Provide the [X, Y] coordinate of the cell's center where the given text is located.  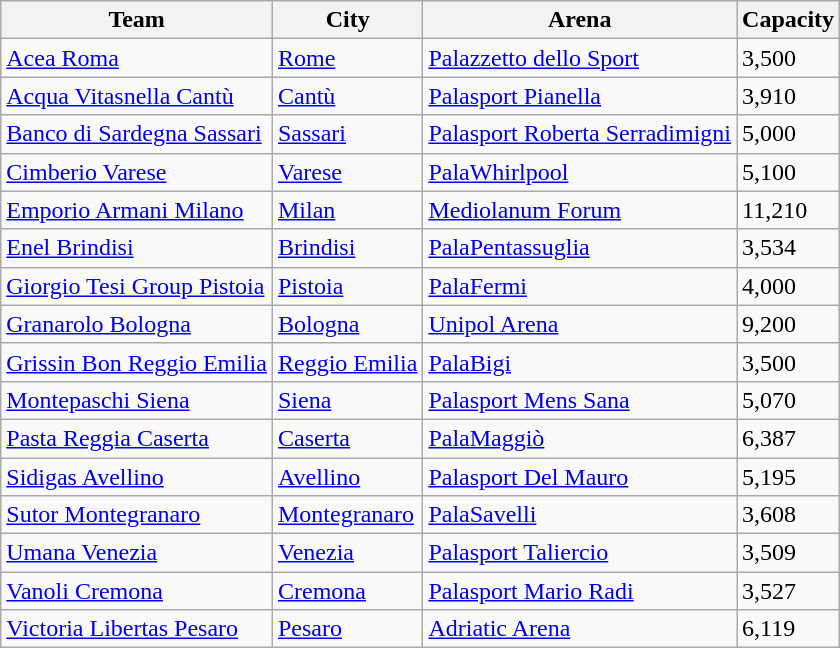
Vanoli Cremona [137, 591]
3,910 [788, 96]
Mediolanum Forum [580, 210]
Enel Brindisi [137, 248]
Cremona [347, 591]
PalaWhirlpool [580, 172]
3,534 [788, 248]
Sidigas Avellino [137, 477]
4,000 [788, 286]
Arena [580, 20]
Venezia [347, 553]
Sutor Montegranaro [137, 515]
PalaSavelli [580, 515]
Banco di Sardegna Sassari [137, 134]
5,070 [788, 400]
Giorgio Tesi Group Pistoia [137, 286]
Granarolo Bologna [137, 324]
PalaPentassuglia [580, 248]
Pesaro [347, 629]
Palasport Mario Radi [580, 591]
3,527 [788, 591]
Avellino [347, 477]
Acqua Vitasnella Cantù [137, 96]
PalaMaggiò [580, 438]
6,119 [788, 629]
Sassari [347, 134]
Bologna [347, 324]
City [347, 20]
Emporio Armani Milano [137, 210]
5,000 [788, 134]
Reggio Emilia [347, 362]
PalaFermi [580, 286]
Palasport Del Mauro [580, 477]
Palasport Roberta Serradimigni [580, 134]
Adriatic Arena [580, 629]
Palasport Mens Sana [580, 400]
Team [137, 20]
Cimberio Varese [137, 172]
Siena [347, 400]
Unipol Arena [580, 324]
Palasport Taliercio [580, 553]
PalaBigi [580, 362]
11,210 [788, 210]
Palasport Pianella [580, 96]
Victoria Libertas Pesaro [137, 629]
Montepaschi Siena [137, 400]
5,195 [788, 477]
3,509 [788, 553]
Pasta Reggia Caserta [137, 438]
Milan [347, 210]
Umana Venezia [137, 553]
Caserta [347, 438]
3,608 [788, 515]
Palazzetto dello Sport [580, 58]
5,100 [788, 172]
Cantù [347, 96]
Varese [347, 172]
Acea Roma [137, 58]
6,387 [788, 438]
9,200 [788, 324]
Montegranaro [347, 515]
Grissin Bon Reggio Emilia [137, 362]
Capacity [788, 20]
Brindisi [347, 248]
Rome [347, 58]
Pistoia [347, 286]
